Locate the cell with the specified text and output its [x, y] center coordinate. 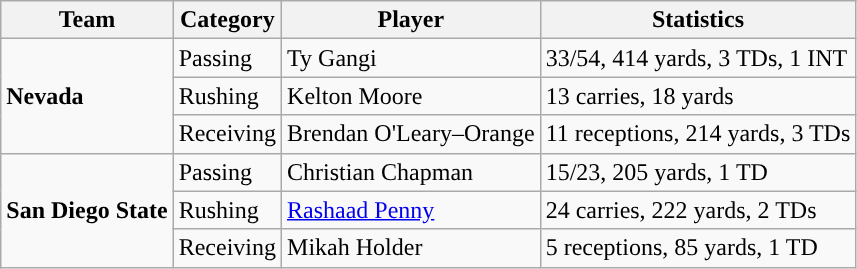
11 receptions, 214 yards, 3 TDs [698, 134]
24 carries, 222 yards, 2 TDs [698, 210]
Nevada [87, 96]
Rashaad Penny [412, 210]
15/23, 205 yards, 1 TD [698, 172]
San Diego State [87, 210]
5 receptions, 85 yards, 1 TD [698, 248]
Ty Gangi [412, 58]
Team [87, 20]
13 carries, 18 yards [698, 96]
Kelton Moore [412, 96]
Mikah Holder [412, 248]
Player [412, 20]
Christian Chapman [412, 172]
33/54, 414 yards, 3 TDs, 1 INT [698, 58]
Statistics [698, 20]
Category [227, 20]
Brendan O'Leary–Orange [412, 134]
